For the text-containing cell, return its midpoint in [X, Y] coordinate format. 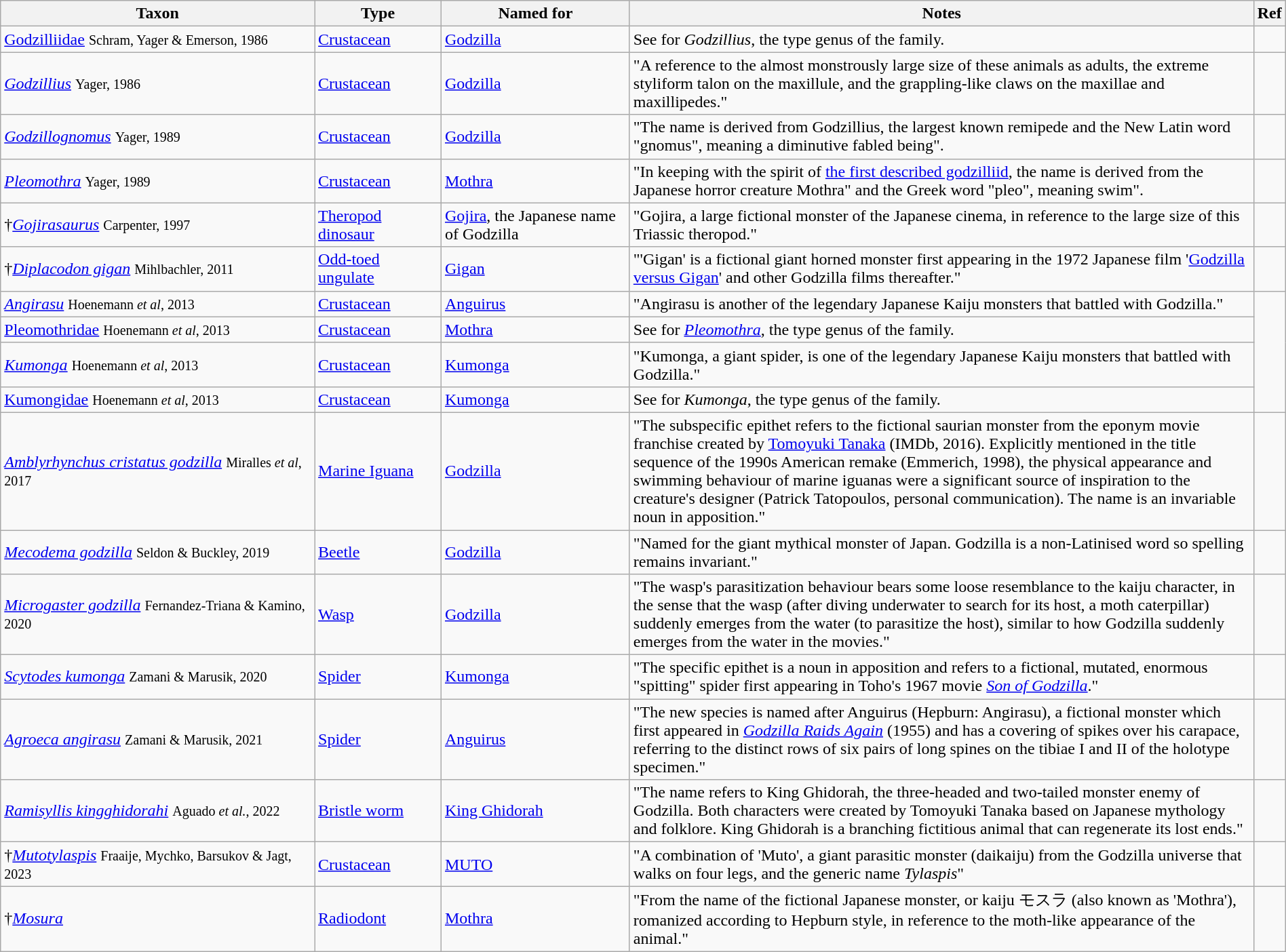
See for Kumonga, the type genus of the family. [941, 399]
"The name is derived from Godzillius, the largest known remipede and the New Latin word "gnomus", meaning a diminutive fabled being". [941, 137]
Godzillognomus Yager, 1989 [157, 137]
Pleomothra Yager, 1989 [157, 180]
Odd-toed ungulate [378, 269]
Scytodes kumonga Zamani & Marusik, 2020 [157, 677]
Ramisyllis kingghidorahi Aguado et al., 2022 [157, 811]
Godzillius Yager, 1986 [157, 83]
Bristle worm [378, 811]
See for Godzillius, the type genus of the family. [941, 39]
"Gojira, a large fictional monster of the Japanese cinema, in reference to the large size of this Triassic theropod." [941, 225]
"'Gigan' is a fictional giant horned monster first appearing in the 1972 Japanese film 'Godzilla versus Gigan' and other Godzilla films thereafter." [941, 269]
Angirasu Hoenemann et al, 2013 [157, 304]
Pleomothridae Hoenemann et al, 2013 [157, 330]
Kumonga Hoenemann et al, 2013 [157, 365]
"Kumonga, a giant spider, is one of the legendary Japanese Kaiju monsters that battled with Godzilla." [941, 365]
Beetle [378, 552]
Mecodema godzilla Seldon & Buckley, 2019 [157, 552]
Radiodont [378, 919]
Agroeca angirasu Zamani & Marusik, 2021 [157, 739]
Wasp [378, 614]
†Gojirasaurus Carpenter, 1997 [157, 225]
Gigan [535, 269]
Taxon [157, 14]
Ref [1270, 14]
"Angirasu is another of the legendary Japanese Kaiju monsters that battled with Godzilla." [941, 304]
†Mosura [157, 919]
Godzilliidae Schram, Yager & Emerson, 1986 [157, 39]
Amblyrhynchus cristatus godzilla Miralles et al, 2017 [157, 471]
Gojira, the Japanese name of Godzilla [535, 225]
"A combination of 'Muto', a giant parasitic monster (daikaiju) from the Godzilla universe that walks on four legs, and the generic name Tylaspis" [941, 864]
Kumongidae Hoenemann et al, 2013 [157, 399]
King Ghidorah [535, 811]
†Diplacodon gigan Mihlbachler, 2011 [157, 269]
See for Pleomothra, the type genus of the family. [941, 330]
Named for [535, 14]
Microgaster godzilla Fernandez-Triana & Kamino, 2020 [157, 614]
†Mutotylaspis Fraaije, Mychko, Barsukov & Jagt, 2023 [157, 864]
Marine Iguana [378, 471]
"Named for the giant mythical monster of Japan. Godzilla is a non-Latinised word so spelling remains invariant." [941, 552]
Theropod dinosaur [378, 225]
Notes [941, 14]
MUTO [535, 864]
Type [378, 14]
